Determine the (X, Y) coordinate at the center of the cell enclosing the given text.  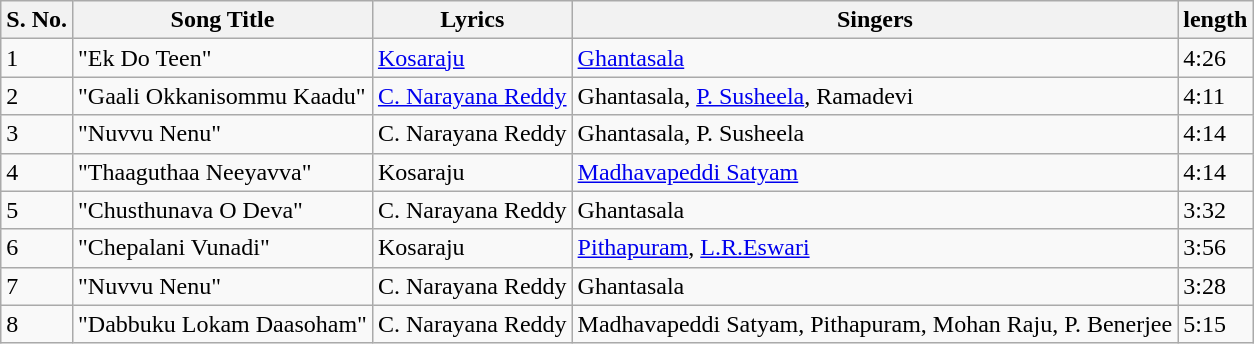
4 (37, 172)
4:26 (1216, 58)
8 (37, 324)
5:15 (1216, 324)
Ghantasala, P. Susheela (875, 134)
"Chusthunava O Deva" (222, 210)
"Gaali Okkanisommu Kaadu" (222, 96)
7 (37, 286)
S. No. (37, 20)
4:11 (1216, 96)
Lyrics (472, 20)
3 (37, 134)
"Chepalani Vunadi" (222, 248)
"Thaaguthaa Neeyavva" (222, 172)
Ghantasala, P. Susheela, Ramadevi (875, 96)
"Ek Do Teen" (222, 58)
Singers (875, 20)
length (1216, 20)
6 (37, 248)
Madhavapeddi Satyam, Pithapuram, Mohan Raju, P. Benerjee (875, 324)
1 (37, 58)
Song Title (222, 20)
3:28 (1216, 286)
2 (37, 96)
5 (37, 210)
3:56 (1216, 248)
3:32 (1216, 210)
Madhavapeddi Satyam (875, 172)
"Dabbuku Lokam Daasoham" (222, 324)
Pithapuram, L.R.Eswari (875, 248)
